Output the [x, y] coordinate of the center of the cell containing the given text.  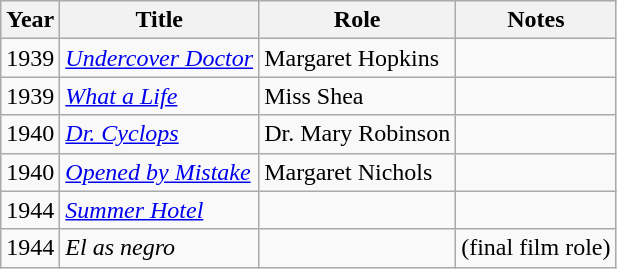
Title [160, 20]
Notes [536, 20]
Margaret Nichols [358, 172]
Year [30, 20]
Undercover Doctor [160, 58]
Margaret Hopkins [358, 58]
El as negro [160, 248]
What a Life [160, 96]
Opened by Mistake [160, 172]
Dr. Cyclops [160, 134]
Role [358, 20]
(final film role) [536, 248]
Summer Hotel [160, 210]
Dr. Mary Robinson [358, 134]
Miss Shea [358, 96]
